Return [x, y] of the center of cell containing provided text 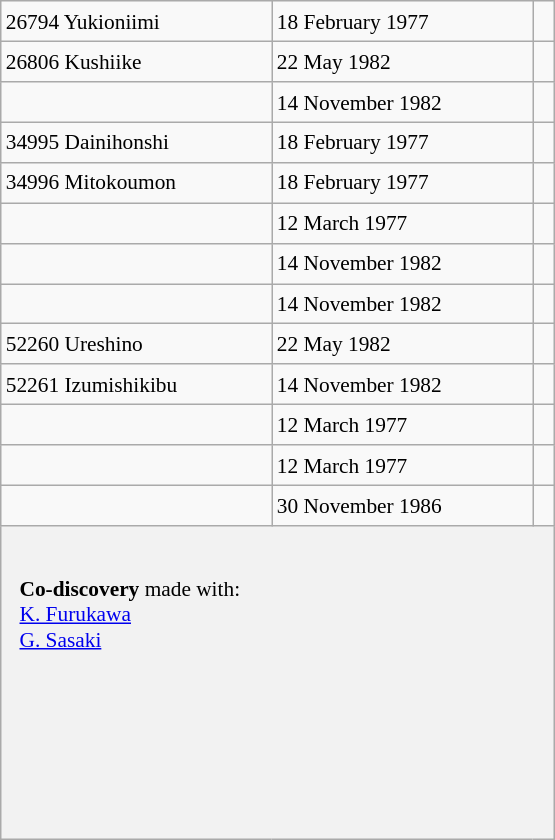
26794 Yukioniimi [136, 21]
30 November 1986 [402, 505]
34996 Mitokoumon [136, 183]
52261 Izumishikibu [136, 384]
34995 Dainihonshi [136, 142]
26806 Kushiike [136, 61]
Co-discovery made with: K. Furukawa G. Sasaki [278, 683]
52260 Ureshino [136, 344]
